Search for the cell housing the specified text and yield its (X, Y) center coordinate. 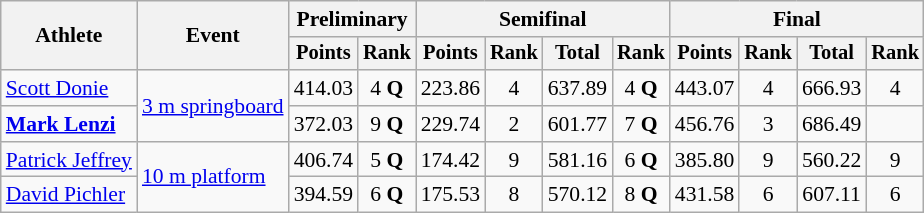
Preliminary (352, 19)
686.49 (832, 124)
Athlete (69, 36)
607.11 (832, 195)
Final (797, 19)
Scott Donie (69, 88)
581.16 (578, 160)
3 (768, 124)
372.03 (324, 124)
174.42 (450, 160)
414.03 (324, 88)
David Pichler (69, 195)
394.59 (324, 195)
223.86 (450, 88)
666.93 (832, 88)
2 (514, 124)
601.77 (578, 124)
431.58 (704, 195)
406.74 (324, 160)
560.22 (832, 160)
8 (514, 195)
385.80 (704, 160)
Semifinal (543, 19)
Mark Lenzi (69, 124)
Event (213, 36)
3 m springboard (213, 106)
7 Q (641, 124)
443.07 (704, 88)
456.76 (704, 124)
229.74 (450, 124)
570.12 (578, 195)
175.53 (450, 195)
637.89 (578, 88)
8 Q (641, 195)
Patrick Jeffrey (69, 160)
9 Q (387, 124)
10 m platform (213, 178)
5 Q (387, 160)
